From the cell containing the given text, extract its center point as [X, Y] coordinate. 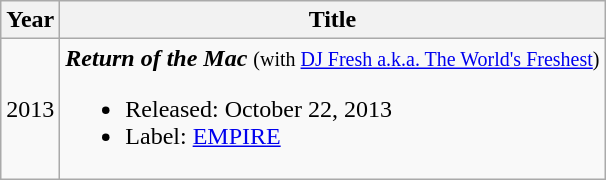
Title [332, 20]
Return of the Mac (with DJ Fresh a.k.a. The World's Freshest)Released: October 22, 2013Label: EMPIRE [332, 109]
2013 [30, 109]
Year [30, 20]
